Pinpoint the cell where the given text exists, returning its (X, Y) midpoint coordinate. 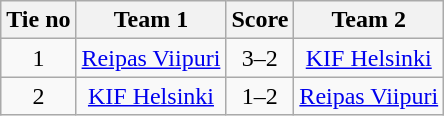
Team 2 (369, 20)
Score (260, 20)
3–2 (260, 58)
2 (38, 96)
Team 1 (151, 20)
1 (38, 58)
Tie no (38, 20)
1–2 (260, 96)
